From the cell containing the given text, extract its center point as [X, Y] coordinate. 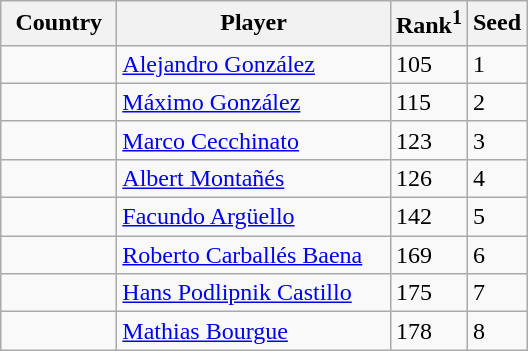
5 [496, 217]
Albert Montañés [254, 178]
Country [59, 24]
175 [428, 293]
2 [496, 102]
123 [428, 140]
Seed [496, 24]
Mathias Bourgue [254, 331]
7 [496, 293]
115 [428, 102]
Roberto Carballés Baena [254, 255]
4 [496, 178]
Alejandro González [254, 64]
178 [428, 331]
126 [428, 178]
169 [428, 255]
Rank1 [428, 24]
Hans Podlipnik Castillo [254, 293]
1 [496, 64]
6 [496, 255]
Marco Cecchinato [254, 140]
3 [496, 140]
105 [428, 64]
Facundo Argüello [254, 217]
142 [428, 217]
Player [254, 24]
8 [496, 331]
Máximo González [254, 102]
